Locate the cell with the specified text and output its [x, y] center coordinate. 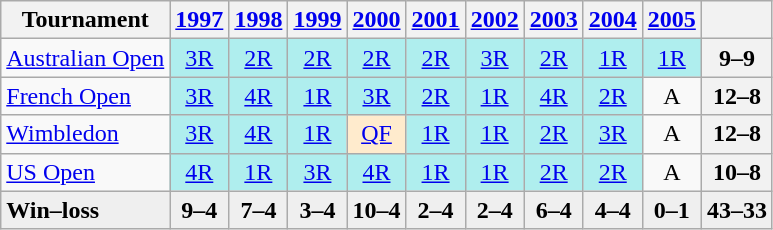
3–4 [318, 210]
0–1 [672, 210]
1999 [318, 20]
Win–loss [86, 210]
10–4 [376, 210]
2005 [672, 20]
French Open [86, 96]
Australian Open [86, 58]
QF [376, 134]
4–4 [612, 210]
7–4 [258, 210]
6–4 [554, 210]
2002 [494, 20]
1998 [258, 20]
9–4 [200, 210]
Tournament [86, 20]
2000 [376, 20]
Wimbledon [86, 134]
9–9 [736, 58]
2003 [554, 20]
10–8 [736, 172]
43–33 [736, 210]
US Open [86, 172]
2001 [436, 20]
1997 [200, 20]
2004 [612, 20]
